From the cell containing the given text, extract its center point as [x, y] coordinate. 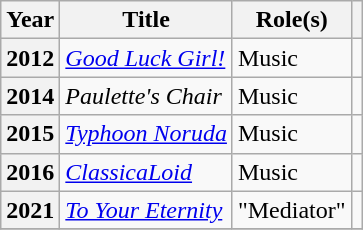
2015 [30, 134]
ClassicaLoid [146, 172]
2012 [30, 58]
2014 [30, 96]
Role(s) [292, 20]
Title [146, 20]
Year [30, 20]
Good Luck Girl! [146, 58]
Paulette's Chair [146, 96]
To Your Eternity [146, 210]
Typhoon Noruda [146, 134]
2016 [30, 172]
"Mediator" [292, 210]
2021 [30, 210]
